Return the (x, y) coordinate for the center point of the cell that contains the specified text.  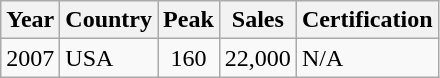
160 (189, 58)
Peak (189, 20)
Country (109, 20)
2007 (30, 58)
Sales (258, 20)
22,000 (258, 58)
USA (109, 58)
N/A (367, 58)
Year (30, 20)
Certification (367, 20)
